From the cell containing the given text, extract its center point as [X, Y] coordinate. 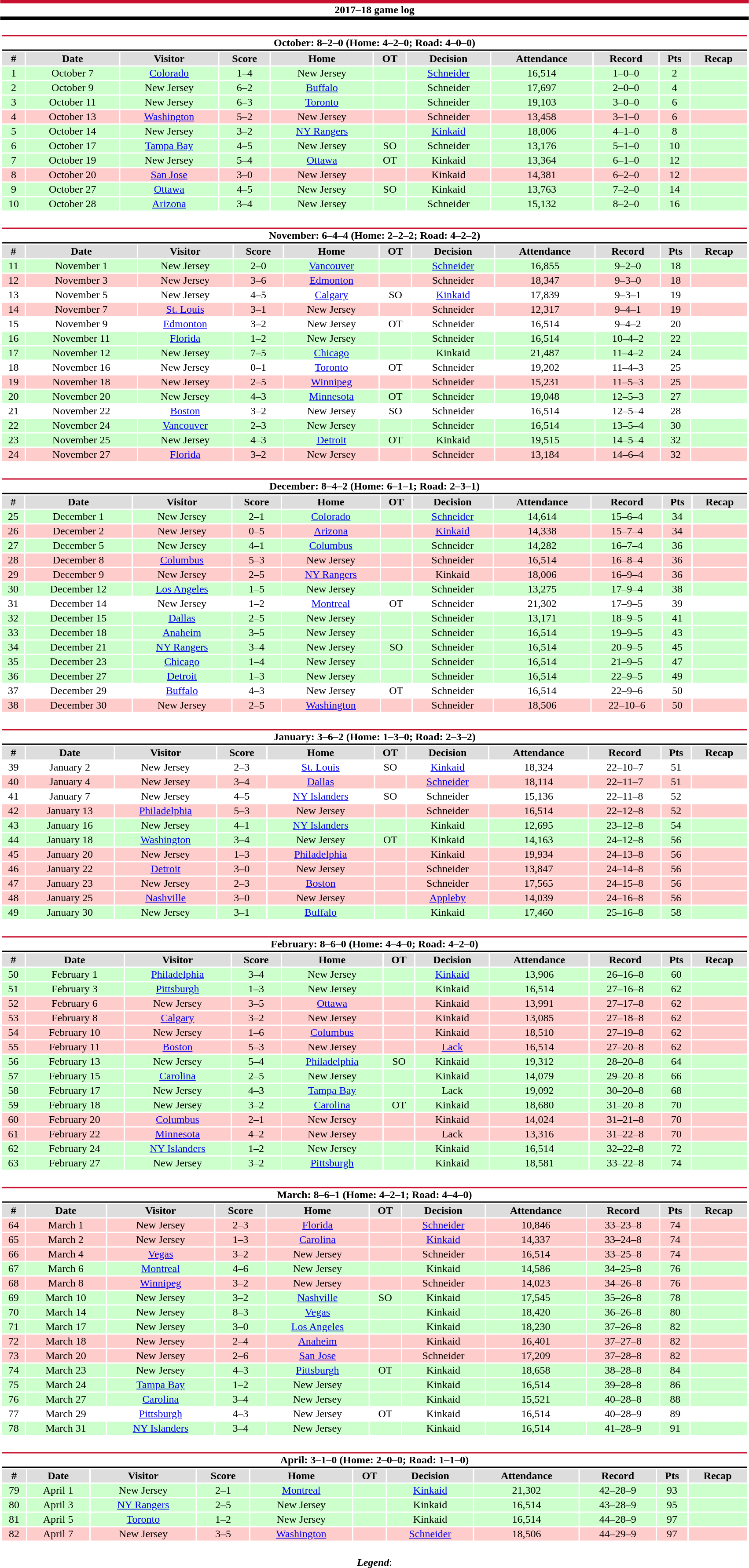
13,316 [540, 1134]
January: 3–6–2 (Home: 1–3–0; Road: 2–3–2) [374, 737]
February 8 [74, 1018]
0–5 [257, 531]
9 [13, 190]
79 [14, 1491]
5–2 [245, 117]
December 15 [78, 618]
18,581 [540, 1163]
3 [13, 102]
March 18 [66, 1341]
84 [675, 1370]
November 7 [81, 309]
March 14 [66, 1312]
29 [13, 575]
13,176 [541, 146]
December 30 [78, 705]
October 13 [73, 117]
13–5–4 [628, 425]
93 [672, 1491]
9–2–0 [628, 266]
October 9 [73, 88]
December 5 [78, 546]
24–14–8 [625, 869]
33 [13, 633]
18,658 [536, 1370]
11 [13, 266]
14,079 [540, 1076]
January 4 [70, 782]
February 10 [74, 1032]
15–6–4 [627, 517]
November: 6–4–4 (Home: 2–2–2; Road: 4–2–2) [374, 236]
March 8 [66, 1283]
6–2–0 [626, 175]
10,846 [536, 1225]
16–9–4 [627, 575]
March 10 [66, 1298]
14,381 [541, 175]
11–5–3 [628, 382]
4–6 [240, 1269]
November 22 [81, 411]
9–4–1 [628, 309]
December 9 [78, 575]
January 16 [70, 826]
7–5 [258, 353]
31–21–8 [625, 1119]
31–20–8 [625, 1105]
14–5–4 [628, 440]
69 [13, 1298]
November 27 [81, 454]
February 3 [74, 989]
24–12–8 [625, 840]
11–4–3 [628, 367]
29–20–8 [625, 1076]
17,460 [539, 913]
63 [13, 1163]
February 6 [74, 1003]
18,324 [539, 768]
1–5 [257, 589]
53 [13, 1018]
0–1 [258, 367]
33–24–8 [623, 1240]
November 24 [81, 425]
5–1–0 [626, 146]
January 18 [70, 840]
April 5 [58, 1520]
2–0 [258, 266]
57 [13, 1076]
18,230 [536, 1327]
22–11–7 [625, 782]
46 [13, 869]
17,697 [541, 88]
8–3 [240, 1312]
12,695 [539, 826]
December 8 [78, 560]
November 1 [81, 266]
37–28–8 [623, 1356]
22–12–8 [625, 811]
14,039 [539, 898]
14,338 [542, 531]
31 [13, 604]
33–22–8 [625, 1163]
13,458 [541, 117]
March 6 [66, 1269]
April: 3–1–0 (Home: 2–0–0; Road: 1–1–0) [374, 1460]
9–4–2 [628, 324]
October 7 [73, 73]
February 20 [74, 1119]
18–9–5 [627, 618]
17,545 [536, 1298]
February 13 [74, 1061]
39–28–8 [623, 1385]
18,114 [539, 782]
December 2 [78, 531]
November 20 [81, 396]
1–0–0 [626, 73]
16–7–4 [627, 546]
November 16 [81, 367]
95 [672, 1505]
42–28–9 [618, 1491]
55 [13, 1047]
February 1 [74, 974]
28–20–8 [625, 1061]
December 18 [78, 633]
October 20 [73, 175]
22–10–7 [625, 768]
February 18 [74, 1105]
13,763 [541, 190]
14,614 [542, 517]
37–27–8 [623, 1341]
March 2 [66, 1240]
17–9–5 [627, 604]
December 29 [78, 691]
4–2 [256, 1134]
1–6 [256, 1032]
86 [675, 1385]
19,103 [541, 102]
35–26–8 [623, 1298]
March 24 [66, 1385]
16–8–4 [627, 560]
15–7–4 [627, 531]
February 22 [74, 1134]
40 [13, 782]
March 4 [66, 1254]
8–2–0 [626, 204]
34–25–8 [623, 1269]
81 [14, 1520]
9–3–1 [628, 295]
January 7 [70, 797]
7–2–0 [626, 190]
19,092 [540, 1090]
January 25 [70, 898]
38–28–8 [623, 1370]
13,991 [540, 1003]
14–6–4 [628, 454]
December 23 [78, 662]
14,024 [540, 1119]
24–16–8 [625, 898]
January 22 [70, 869]
27–19–8 [625, 1032]
18,510 [540, 1032]
73 [13, 1356]
26–16–8 [625, 974]
April 7 [58, 1534]
30–20–8 [625, 1090]
2–6 [240, 1356]
43–28–9 [618, 1505]
13 [13, 295]
21,487 [545, 353]
13,906 [540, 974]
18,420 [536, 1312]
41–28–9 [623, 1428]
40–28–8 [623, 1399]
3–1–0 [626, 117]
December 14 [78, 604]
17,839 [545, 295]
37–26–8 [623, 1327]
February 27 [74, 1163]
15,132 [541, 204]
March 20 [66, 1356]
19–9–5 [627, 633]
4–1–0 [626, 132]
61 [13, 1134]
24–15–8 [625, 884]
16,401 [536, 1341]
18,347 [545, 280]
13,171 [542, 618]
9–3–0 [628, 280]
24–13–8 [625, 855]
March 29 [66, 1414]
44 [13, 840]
13,364 [541, 161]
1 [13, 73]
February: 8–6–0 (Home: 4–4–0; Road: 4–2–0) [374, 944]
2–0–0 [626, 88]
13,085 [540, 1018]
27–17–8 [625, 1003]
November 3 [81, 280]
January 23 [70, 884]
20–9–5 [627, 647]
42 [13, 811]
March 31 [66, 1428]
17,209 [536, 1356]
April 3 [58, 1505]
February 17 [74, 1090]
2017–18 game log [374, 10]
21–9–5 [627, 662]
10–4–2 [628, 338]
16,855 [545, 266]
November 5 [81, 295]
31–22–8 [625, 1134]
December 27 [78, 676]
January 13 [70, 811]
December 1 [78, 517]
6–2 [245, 88]
6–3 [245, 102]
7 [13, 161]
22–9–6 [627, 691]
13,847 [539, 869]
6–1–0 [626, 161]
88 [675, 1399]
April 1 [58, 1491]
October 27 [73, 190]
14,163 [539, 840]
January 20 [70, 855]
March 17 [66, 1327]
27–18–8 [625, 1018]
3–0–0 [626, 102]
October 14 [73, 132]
October: 8–2–0 (Home: 4–2–0; Road: 4–0–0) [374, 43]
March 1 [66, 1225]
19,048 [545, 396]
67 [13, 1269]
March: 8–6–1 (Home: 4–2–1; Road: 4–4–0) [374, 1195]
35 [13, 662]
15,136 [539, 797]
February 11 [74, 1047]
22–11–8 [625, 797]
17 [13, 353]
25–16–8 [625, 913]
2–4 [240, 1341]
January 2 [70, 768]
44–29–9 [618, 1534]
48 [13, 898]
November 18 [81, 382]
October 28 [73, 204]
59 [13, 1105]
December 12 [78, 589]
14,282 [542, 546]
Appleby [448, 898]
October 19 [73, 161]
65 [13, 1240]
71 [13, 1327]
19,312 [540, 1061]
November 9 [81, 324]
17,565 [539, 884]
November 25 [81, 440]
15,231 [545, 382]
40–28–9 [623, 1414]
12–5–3 [628, 396]
89 [675, 1414]
November 12 [81, 353]
February 24 [74, 1148]
December 21 [78, 647]
January 30 [70, 913]
34–26–8 [623, 1283]
October 17 [73, 146]
December: 8–4–2 (Home: 6–1–1; Road: 2–3–1) [374, 486]
22–10–6 [627, 705]
15 [13, 324]
17–9–4 [627, 589]
44–28–9 [618, 1520]
11–4–2 [628, 353]
13,184 [545, 454]
23–12–8 [625, 826]
19,202 [545, 367]
22–9–5 [627, 676]
77 [13, 1414]
12–5–4 [628, 411]
27–16–8 [625, 989]
37 [13, 691]
21 [13, 411]
26 [13, 531]
October 11 [73, 102]
19,515 [545, 440]
19,934 [539, 855]
33–23–8 [623, 1225]
36–26–8 [623, 1312]
33–25–8 [623, 1254]
5 [13, 132]
91 [675, 1428]
27–20–8 [625, 1047]
14,337 [536, 1240]
32–22–8 [625, 1148]
3–6 [258, 280]
18,680 [540, 1105]
14,023 [536, 1283]
March 23 [66, 1370]
14,586 [536, 1269]
15,521 [536, 1399]
13,275 [542, 589]
November 11 [81, 338]
75 [13, 1385]
February 15 [74, 1076]
23 [13, 440]
March 27 [66, 1399]
12,317 [545, 309]
